For the text-containing cell, return its midpoint in (X, Y) coordinate format. 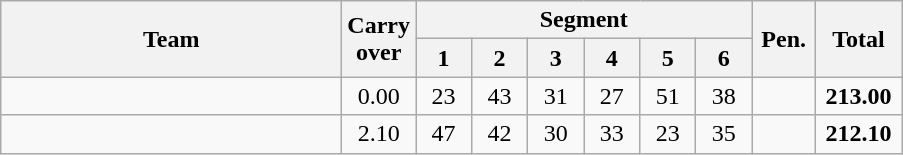
Pen. (784, 39)
Segment (584, 20)
212.10 (858, 134)
42 (500, 134)
31 (556, 96)
0.00 (379, 96)
Carry over (379, 39)
35 (724, 134)
3 (556, 58)
30 (556, 134)
47 (444, 134)
1 (444, 58)
5 (668, 58)
6 (724, 58)
51 (668, 96)
4 (612, 58)
213.00 (858, 96)
2 (500, 58)
Total (858, 39)
33 (612, 134)
27 (612, 96)
43 (500, 96)
Team (172, 39)
2.10 (379, 134)
38 (724, 96)
